Search for the cell housing the specified text and yield its [x, y] center coordinate. 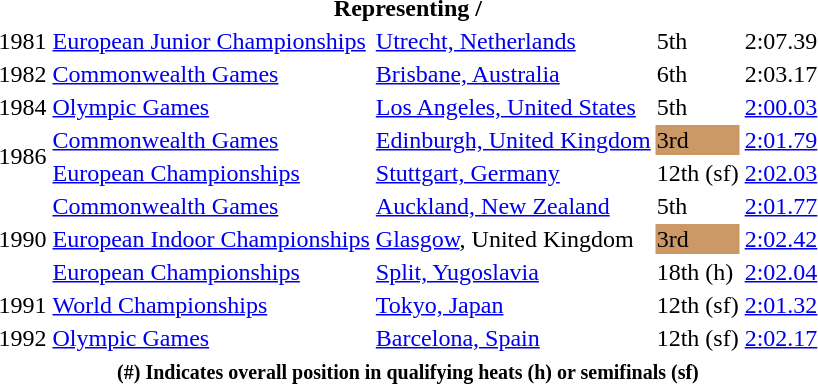
6th [698, 74]
Brisbane, Australia [513, 74]
Barcelona, Spain [513, 338]
European Indoor Championships [211, 239]
Split, Yugoslavia [513, 272]
European Junior Championships [211, 41]
18th (h) [698, 272]
Stuttgart, Germany [513, 173]
Glasgow, United Kingdom [513, 239]
Auckland, New Zealand [513, 206]
Edinburgh, United Kingdom [513, 140]
World Championships [211, 305]
Tokyo, Japan [513, 305]
Utrecht, Netherlands [513, 41]
Los Angeles, United States [513, 107]
